Pinpoint the cell where the given text exists, returning its [X, Y] midpoint coordinate. 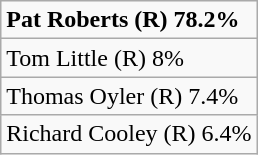
Richard Cooley (R) 6.4% [129, 134]
Thomas Oyler (R) 7.4% [129, 96]
Pat Roberts (R) 78.2% [129, 20]
Tom Little (R) 8% [129, 58]
